Detect which cell encompasses the target text, then output its [X, Y] center coordinate. 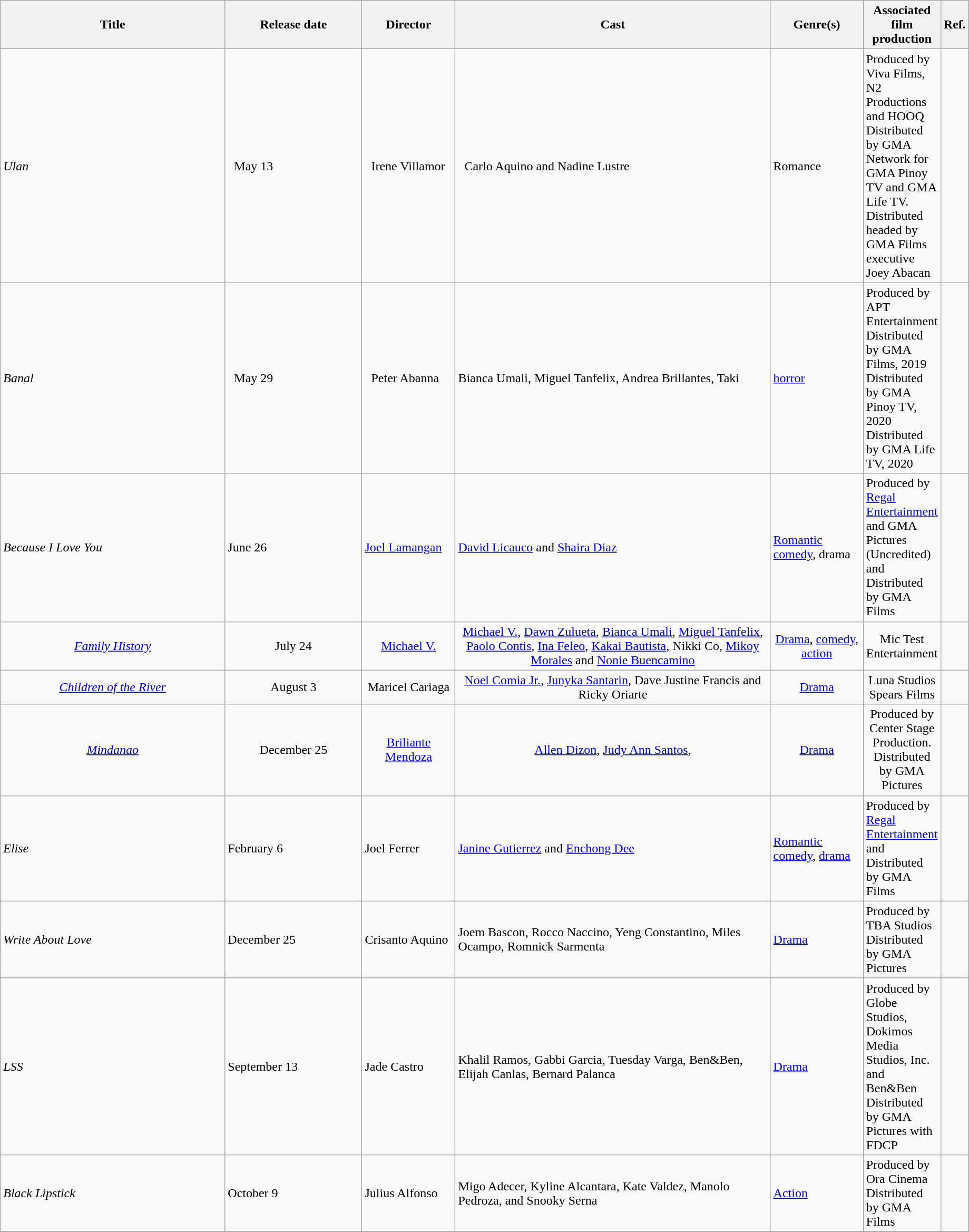
Joel Ferrer [409, 848]
Irene Villamor [409, 166]
Michael V. [409, 646]
Director [409, 25]
Ref. [955, 25]
LSS [113, 1066]
Crisanto Aquino [409, 939]
Family History [113, 646]
Drama, comedy, action [817, 646]
David Licauco and Shaira Diaz [613, 547]
Title [113, 25]
Carlo Aquino and Nadine Lustre [613, 166]
Produced by Regal Entertainment and GMA Pictures (Uncredited) and Distributed by GMA Films [902, 547]
Joel Lamangan [409, 547]
Because I Love You [113, 547]
Michael V., Dawn Zulueta, Bianca Umali, Miguel Tanfelix, Paolo Contis, Ina Feleo, Kakai Bautista, Nikki Co, Mikoy Morales and Nonie Buencamino [613, 646]
Produced by Globe Studios, Dokimos Media Studios, Inc. and Ben&BenDistributed by GMA Pictures with FDCP [902, 1066]
Mindanao [113, 750]
Black Lipstick [113, 1193]
Jade Castro [409, 1066]
Elise [113, 848]
Banal [113, 378]
Mic Test Entertainment [902, 646]
May 29 [293, 378]
Children of the River [113, 687]
May 13 [293, 166]
September 13 [293, 1066]
horror [817, 378]
October 9 [293, 1193]
Genre(s) [817, 25]
Briliante Mendoza [409, 750]
Ulan [113, 166]
Write About Love [113, 939]
Cast [613, 25]
July 24 [293, 646]
February 6 [293, 848]
Produced by TBA StudiosDistributed by GMA Pictures [902, 939]
Produced by Center Stage Production. Distributed by GMA Pictures [902, 750]
Produced by Regal Entertainment and Distributed by GMA Films [902, 848]
Action [817, 1193]
Release date [293, 25]
August 3 [293, 687]
Romance [817, 166]
Bianca Umali, Miguel Tanfelix, Andrea Brillantes, Taki [613, 378]
Allen Dizon, Judy Ann Santos, [613, 750]
Joem Bascon, Rocco Naccino, Yeng Constantino, Miles Ocampo, Romnick Sarmenta [613, 939]
Maricel Cariaga [409, 687]
Produced by Ora CinemaDistributed by GMA Films [902, 1193]
Produced by APT EntertainmentDistributed by GMA Films, 2019 Distributed by GMA Pinoy TV, 2020 Distributed by GMA Life TV, 2020 [902, 378]
Associated film production [902, 25]
Khalil Ramos, Gabbi Garcia, Tuesday Varga, Ben&Ben, Elijah Canlas, Bernard Palanca [613, 1066]
Luna StudiosSpears Films [902, 687]
Noel Comia Jr., Junyka Santarin, Dave Justine Francis and Ricky Oriarte [613, 687]
June 26 [293, 547]
Peter Abanna [409, 378]
Janine Gutierrez and Enchong Dee [613, 848]
Julius Alfonso [409, 1193]
Migo Adecer, Kyline Alcantara, Kate Valdez, Manolo Pedroza, and Snooky Serna [613, 1193]
